Detect which cell encompasses the target text, then output its [x, y] center coordinate. 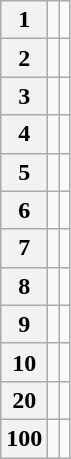
2 [24, 58]
7 [24, 248]
9 [24, 324]
5 [24, 172]
4 [24, 134]
10 [24, 362]
3 [24, 96]
6 [24, 210]
100 [24, 438]
1 [24, 20]
8 [24, 286]
20 [24, 400]
